Scan for the cell matching the given text and deliver its (x, y) coordinate at center. 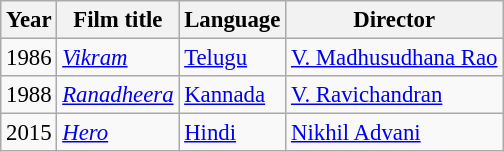
Vikram (118, 58)
Year (29, 20)
Hindi (232, 133)
Ranadheera (118, 95)
Film title (118, 20)
V. Ravichandran (394, 95)
2015 (29, 133)
Kannada (232, 95)
1988 (29, 95)
Telugu (232, 58)
Language (232, 20)
Director (394, 20)
V. Madhusudhana Rao (394, 58)
Hero (118, 133)
1986 (29, 58)
Nikhil Advani (394, 133)
